From the cell containing the given text, extract its center point as [X, Y] coordinate. 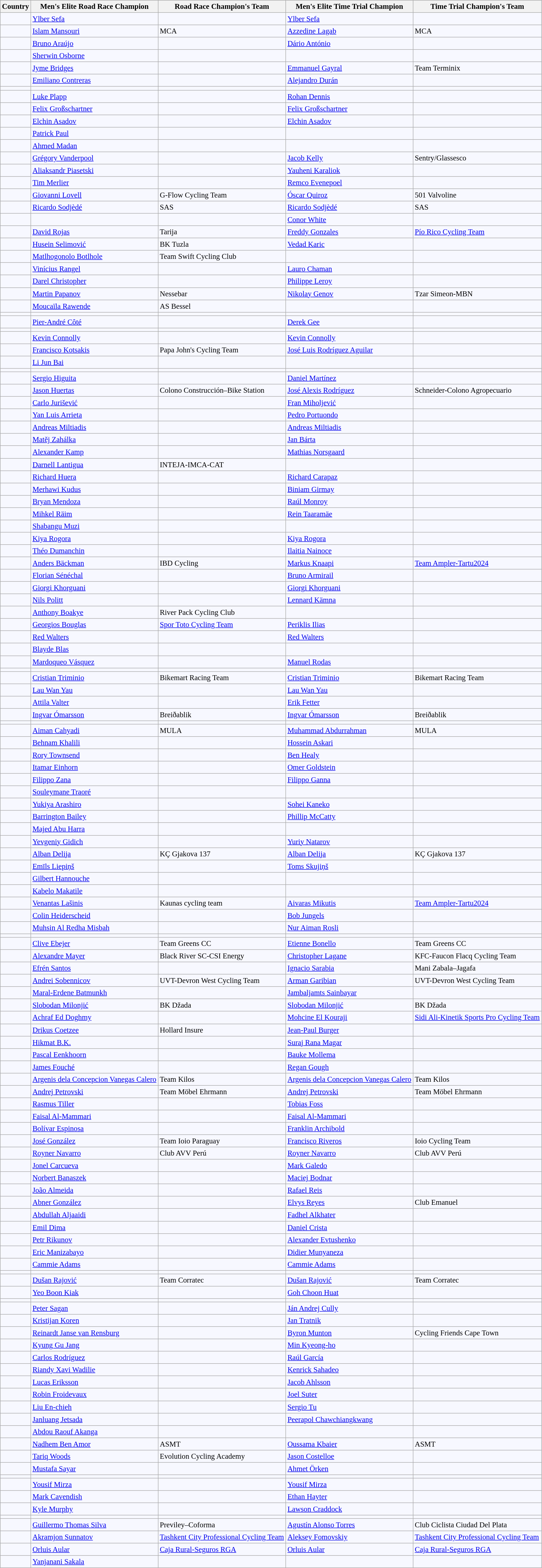
Vedad Karic [349, 244]
Sherwin Osborne [94, 56]
Emmanuel Gayral [349, 68]
Pascal Eenkhoorn [94, 1055]
Schneider-Colono Agropecuario [477, 390]
Raúl Monroy [349, 501]
Elvys Reyes [349, 1202]
Country [16, 7]
João Almeida [94, 1190]
Georgios Bouglas [94, 625]
Periklis Ilias [349, 625]
Moucaïla Rawende [94, 306]
Yuriy Natarov [349, 842]
Giovanni Lovell [94, 195]
Colono Construcción–Bike Station [222, 390]
Team Ioio Paraguay [222, 1141]
Carlos Rodríguez [94, 1358]
Venantas Lašinis [94, 903]
Maciej Bodnar [349, 1178]
Bryan Mendoza [94, 501]
Alexander Evtushenko [349, 1240]
G-Flow Cycling Team [222, 195]
Ilaitia Nainoce [349, 551]
Erik Fetter [349, 702]
Maral-Erdene Batmunkh [94, 993]
Nadhem Ben Amor [94, 1444]
Anthony Boakye [94, 613]
Rohan Dennis [349, 96]
Phillip McCatty [349, 817]
Min Kyeong-ho [349, 1345]
Daniel Martínez [349, 378]
Jason Costelloe [349, 1456]
José Alexis Rodríguez [349, 390]
Daniel Crista [349, 1227]
Nikolay Genov [349, 294]
Tobias Foss [349, 1104]
Mathias Norsgaard [349, 452]
Behnam Khalili [94, 743]
Francisco Kotsakis [94, 350]
Patrick Paul [94, 133]
Lennard Kämna [349, 600]
Ahmet Örken [349, 1469]
Pío Rico Cycling Team [477, 232]
Team Swift Cycling Club [222, 257]
Bruno Araújo [94, 44]
Jambaljamts Sainbayar [349, 993]
Ben Healy [349, 755]
Matěj Zahálka [94, 440]
Abdou Raouf Akanga [94, 1432]
Rasmus Tiller [94, 1104]
Kaunas cycling team [222, 903]
Jyme Bridges [94, 68]
Bob Jungels [349, 915]
Markus Knaapi [349, 563]
KFC-Faucon Flacq Cycling Team [477, 956]
Riandy Xavi Wadilie [94, 1370]
Lucas Eriksson [94, 1382]
Janluang Jetsada [94, 1419]
Rein Taaramäe [349, 514]
Itamar Einhorn [94, 767]
Filippo Ganna [349, 780]
Mihkel Räim [94, 514]
Jonel Carcueva [94, 1166]
Agustín Alonso Torres [349, 1525]
José Luis Rodríguez Aguilar [349, 350]
Alexandre Mayer [94, 956]
Yauheni Karaliok [349, 170]
Jacob Ahlsson [349, 1382]
Rory Townsend [94, 755]
Alejandro Durán [349, 80]
Souleymane Traoré [94, 792]
Andrei Sobennicov [94, 981]
Óscar Quiroz [349, 195]
Hikmat B.K. [94, 1042]
Yeo Boon Kiak [94, 1292]
Bruno Armirail [349, 575]
Conor White [349, 220]
BK Tuzla [222, 244]
Jason Huertas [94, 390]
Li Jun Bai [94, 362]
José González [94, 1141]
Lawson Craddock [349, 1509]
Drikus Coetzee [94, 1030]
Muhammad Abdurrahman [349, 730]
Richard Carapaz [349, 477]
Omer Goldstein [349, 767]
Club Ciclista Ciudad Del Plata [477, 1525]
Florian Sénéchal [94, 575]
Mark Galedo [349, 1166]
Luke Plapp [94, 96]
Théo Dumanchin [94, 551]
Ján Andrej Cully [349, 1308]
Azzedine Lagab [349, 31]
Etienne Bonello [349, 944]
Men's Elite Road Race Champion [94, 7]
Rafael Reis [349, 1190]
Filippo Zana [94, 780]
Didier Munyaneza [349, 1252]
Sergio Tu [349, 1407]
Byron Munton [349, 1333]
Biniam Girmay [349, 489]
Merhawi Kudus [94, 489]
Akramjon Sunnatov [94, 1537]
Matlhogonolo Botlhole [94, 257]
Time Trial Champion's Team [477, 7]
Oussama Kbaier [349, 1444]
Mark Cavendish [94, 1497]
Cycling Friends Cape Town [477, 1333]
Richard Huera [94, 477]
Liu En-chieh [94, 1407]
Hollard Insure [222, 1030]
Aivaras Mikutis [349, 903]
James Fouché [94, 1067]
Road Race Champion's Team [222, 7]
501 Valvoline [477, 195]
Hossein Askari [349, 743]
Toms Skujiņš [349, 866]
Darel Christopher [94, 282]
Jan Tratnik [349, 1321]
Suraj Rana Magar [349, 1042]
Arman Garibian [349, 981]
Emil Dima [94, 1227]
Jacob Kelly [349, 158]
Evolution Cycling Academy [222, 1456]
INTEJA-IMCA-CAT [222, 465]
Aleksey Fomovskiy [349, 1537]
Kyle Murphy [94, 1509]
Regan Gough [349, 1067]
Ethan Hayter [349, 1497]
Abdullah Aljaaidi [94, 1215]
Aiman Cahyadi [94, 730]
Sergio Higuita [94, 378]
Jean-Paul Burger [349, 1030]
Emīls Liepiņš [94, 866]
Dário António [349, 44]
Lauro Chaman [349, 269]
Efrén Santos [94, 968]
Emiliano Contreras [94, 80]
Anders Bäckman [94, 563]
AS Bessel [222, 306]
Derek Gee [349, 322]
Jan Bárta [349, 440]
Remco Evenepoel [349, 183]
Philippe Leroy [349, 282]
Kristijan Koren [94, 1321]
Pedro Portuondo [349, 415]
Black River SC-CSI Energy [222, 956]
Freddy Gonzales [349, 232]
Fran Miholjević [349, 403]
Yevgeniy Gidich [94, 842]
Manuel Rodas [349, 662]
Pier-André Côté [94, 322]
Colin Heiderscheid [94, 915]
Peerapol Chawchiangkwang [349, 1419]
Team Terminix [477, 68]
Norbert Banaszek [94, 1178]
Guillermo Thomas Silva [94, 1525]
Mani Zabala–Jagafa [477, 968]
Joel Suter [349, 1395]
Attila Valter [94, 702]
Eric Manizabayo [94, 1252]
David Rojas [94, 232]
Achraf Ed Doghmy [94, 1018]
Franklin Archibold [349, 1129]
Grégory Vanderpool [94, 158]
IBD Cycling [222, 563]
Yukiya Arashiro [94, 805]
Yan Luis Arrieta [94, 415]
Clive Ebejer [94, 944]
Muhsin Al Redha Misbah [94, 928]
Tariq Woods [94, 1456]
Mohcine El Kouraji [349, 1018]
Papa John's Cycling Team [222, 350]
Aliaksandr Piasetski [94, 170]
Mustafa Sayar [94, 1469]
Blayde Blas [94, 650]
Kyung Gu Jang [94, 1345]
Fadhel Alkhater [349, 1215]
Carlo Jurišević [94, 403]
Bauke Mollema [349, 1055]
Previley–Coforma [222, 1525]
Petr Rikunov [94, 1240]
Peter Sagan [94, 1308]
Robin Froidevaux [94, 1395]
Tim Merlier [94, 183]
Nessebar [222, 294]
Abner González [94, 1202]
Nur Aiman Rosli [349, 928]
Raúl García [349, 1358]
Bolívar Espinosa [94, 1129]
Sentry/Glassesco [477, 158]
Barrington Bailey [94, 817]
Ioio Cycling Team [477, 1141]
Ignacio Sarabia [349, 968]
Ahmed Madan [94, 146]
Men's Elite Time Trial Champion [349, 7]
Tarija [222, 232]
Goh Choon Huat [349, 1292]
Kenrick Sahadeo [349, 1370]
Vinícius Rangel [94, 269]
Sohei Kaneko [349, 805]
Darnell Lantigua [94, 465]
Nils Politt [94, 600]
Islam Mansouri [94, 31]
Club Emanuel [477, 1202]
Sidi Ali-Kinetik Sports Pro Cycling Team [477, 1018]
Alexander Kamp [94, 452]
Martin Papanov [94, 294]
Francisco Riveros [349, 1141]
Spor Toto Cycling Team [222, 625]
Mardoqueo Vásquez [94, 662]
Reinardt Janse van Rensburg [94, 1333]
River Pack Cycling Club [222, 613]
Majed Abu Harra [94, 829]
Tzar Simeon-MBN [477, 294]
Christopher Lagane [349, 956]
Shabangu Muzi [94, 526]
Gilbert Hannouche [94, 878]
Husein Selimović [94, 244]
Kabelo Makatile [94, 891]
